Identify which cell holds the provided text, then report its (X, Y) central coordinate. 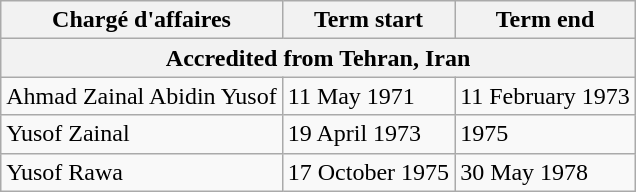
Chargé d'affaires (142, 20)
17 October 1975 (368, 172)
11 May 1971 (368, 96)
Accredited from Tehran, Iran (318, 58)
30 May 1978 (546, 172)
Term end (546, 20)
Yusof Rawa (142, 172)
Term start (368, 20)
11 February 1973 (546, 96)
Ahmad Zainal Abidin Yusof (142, 96)
Yusof Zainal (142, 134)
1975 (546, 134)
19 April 1973 (368, 134)
